Return (X, Y) of the center of cell containing provided text 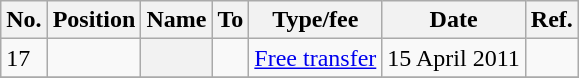
Free transfer (316, 58)
15 April 2011 (454, 58)
Ref. (552, 20)
To (230, 20)
Name (176, 20)
Type/fee (316, 20)
17 (24, 58)
No. (24, 20)
Position (94, 20)
Date (454, 20)
